Extract the [X, Y] coordinate from the center of the cell holding the provided text.  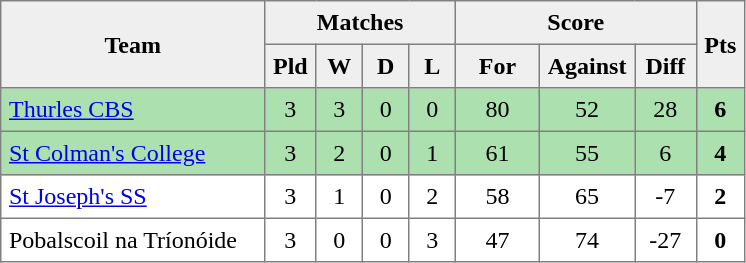
St Joseph's SS [133, 197]
Team [133, 44]
74 [586, 240]
28 [666, 110]
47 [497, 240]
Thurles CBS [133, 110]
D [385, 66]
Pobalscoil na Tríonóide [133, 240]
Against [586, 66]
For [497, 66]
Matches [360, 23]
Pld [290, 66]
80 [497, 110]
55 [586, 153]
Pts [720, 44]
-7 [666, 197]
58 [497, 197]
St Colman's College [133, 153]
52 [586, 110]
-27 [666, 240]
65 [586, 197]
W [339, 66]
Diff [666, 66]
Score [576, 23]
L [432, 66]
4 [720, 153]
61 [497, 153]
